Provide the (x, y) coordinate of the cell's center where the given text is located.  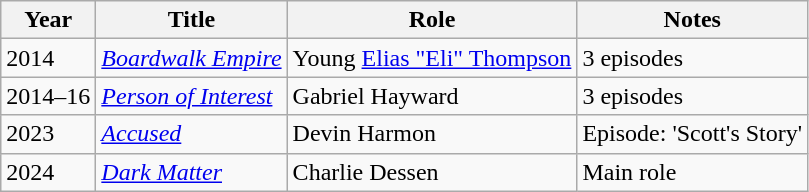
Accused (192, 134)
2023 (48, 134)
Dark Matter (192, 172)
Main role (692, 172)
Charlie Dessen (432, 172)
Role (432, 20)
Notes (692, 20)
2014–16 (48, 96)
2024 (48, 172)
Gabriel Hayward (432, 96)
2014 (48, 58)
Boardwalk Empire (192, 58)
Young Elias "Eli" Thompson (432, 58)
Title (192, 20)
Person of Interest (192, 96)
Devin Harmon (432, 134)
Year (48, 20)
Episode: 'Scott's Story' (692, 134)
